Scan for the cell matching the given text and deliver its [X, Y] coordinate at center. 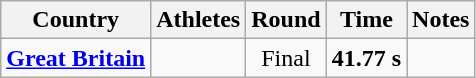
Athletes [198, 20]
41.77 s [366, 58]
Great Britain [76, 58]
Country [76, 20]
Round [286, 20]
Notes [441, 20]
Time [366, 20]
Final [286, 58]
